Determine the [x, y] coordinate at the center of the cell enclosing the given text.  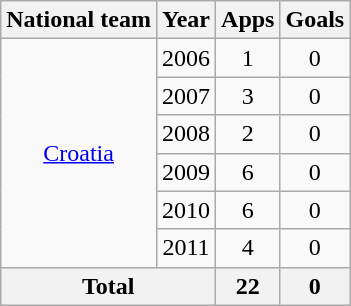
3 [248, 96]
2010 [186, 210]
2 [248, 134]
2006 [186, 58]
4 [248, 248]
1 [248, 58]
National team [79, 20]
Year [186, 20]
Goals [315, 20]
Croatia [79, 153]
2008 [186, 134]
2007 [186, 96]
2009 [186, 172]
2011 [186, 248]
22 [248, 286]
Apps [248, 20]
Total [108, 286]
